Scan for the cell matching the given text and deliver its (X, Y) coordinate at center. 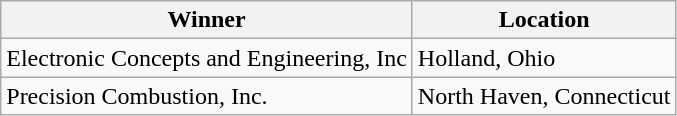
Winner (207, 20)
Electronic Concepts and Engineering, Inc (207, 58)
Holland, Ohio (544, 58)
North Haven, Connecticut (544, 96)
Precision Combustion, Inc. (207, 96)
Location (544, 20)
